Return the [X, Y] coordinate for the center point of the cell that contains the specified text.  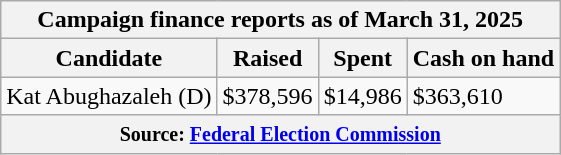
Source: Federal Election Commission [280, 134]
$378,596 [268, 96]
$14,986 [362, 96]
Campaign finance reports as of March 31, 2025 [280, 20]
Raised [268, 58]
Cash on hand [483, 58]
Spent [362, 58]
Candidate [109, 58]
$363,610 [483, 96]
Kat Abughazaleh (D) [109, 96]
